Locate the cell with the specified text and output its (X, Y) center coordinate. 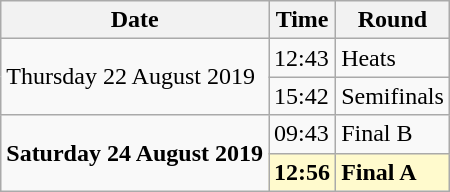
Date (135, 20)
Final A (393, 172)
Semifinals (393, 96)
Thursday 22 August 2019 (135, 77)
12:56 (302, 172)
Saturday 24 August 2019 (135, 153)
Final B (393, 134)
12:43 (302, 58)
Round (393, 20)
Time (302, 20)
15:42 (302, 96)
09:43 (302, 134)
Heats (393, 58)
